Detect which cell encompasses the target text, then output its [X, Y] center coordinate. 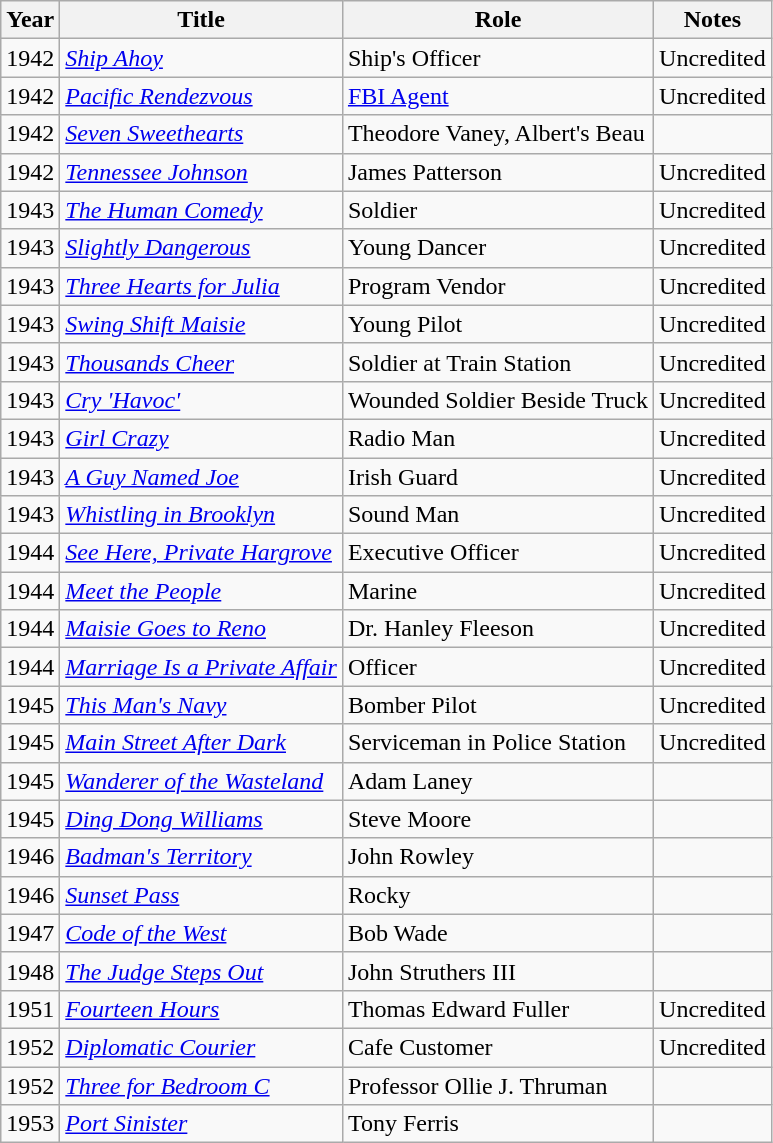
John Struthers III [498, 971]
John Rowley [498, 857]
Notes [713, 20]
Soldier [498, 210]
Dr. Hanley Fleeson [498, 629]
Code of the West [202, 933]
Serviceman in Police Station [498, 743]
James Patterson [498, 172]
Meet the People [202, 591]
Three Hearts for Julia [202, 286]
Radio Man [498, 438]
Sunset Pass [202, 895]
Steve Moore [498, 819]
Ding Dong Williams [202, 819]
Wounded Soldier Beside Truck [498, 400]
Thomas Edward Fuller [498, 1009]
Program Vendor [498, 286]
Wanderer of the Wasteland [202, 781]
Marine [498, 591]
Pacific Rendezvous [202, 96]
FBI Agent [498, 96]
Ship's Officer [498, 58]
Ship Ahoy [202, 58]
A Guy Named Joe [202, 477]
The Human Comedy [202, 210]
Main Street After Dark [202, 743]
Bob Wade [498, 933]
Girl Crazy [202, 438]
This Man's Navy [202, 705]
Cry 'Havoc' [202, 400]
Year [30, 20]
Bomber Pilot [498, 705]
Maisie Goes to Reno [202, 629]
See Here, Private Hargrove [202, 553]
Diplomatic Courier [202, 1047]
Marriage Is a Private Affair [202, 667]
Soldier at Train Station [498, 362]
1951 [30, 1009]
Young Dancer [498, 248]
The Judge Steps Out [202, 971]
Irish Guard [498, 477]
Slightly Dangerous [202, 248]
Seven Sweethearts [202, 134]
Port Sinister [202, 1124]
Role [498, 20]
Swing Shift Maisie [202, 324]
Theodore Vaney, Albert's Beau [498, 134]
Badman's Territory [202, 857]
Cafe Customer [498, 1047]
1947 [30, 933]
Thousands Cheer [202, 362]
1953 [30, 1124]
Professor Ollie J. Thruman [498, 1085]
Tony Ferris [498, 1124]
1948 [30, 971]
Rocky [498, 895]
Tennessee Johnson [202, 172]
Three for Bedroom C [202, 1085]
Title [202, 20]
Sound Man [498, 515]
Young Pilot [498, 324]
Executive Officer [498, 553]
Whistling in Brooklyn [202, 515]
Officer [498, 667]
Adam Laney [498, 781]
Fourteen Hours [202, 1009]
